Scan for the cell matching the given text and deliver its [x, y] coordinate at center. 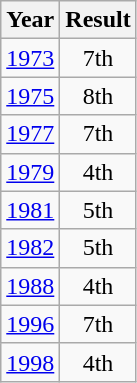
1973 [30, 58]
1988 [30, 286]
1977 [30, 134]
1996 [30, 324]
Year [30, 20]
1982 [30, 248]
8th [98, 96]
1975 [30, 96]
1981 [30, 210]
Result [98, 20]
1979 [30, 172]
1998 [30, 362]
